Determine the [x, y] coordinate at the center of the cell enclosing the given text.  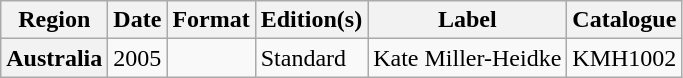
Date [138, 20]
2005 [138, 58]
Standard [311, 58]
KMH1002 [624, 58]
Australia [54, 58]
Label [468, 20]
Catalogue [624, 20]
Format [211, 20]
Edition(s) [311, 20]
Region [54, 20]
Kate Miller-Heidke [468, 58]
